Locate the cell with the specified text and output its [X, Y] center coordinate. 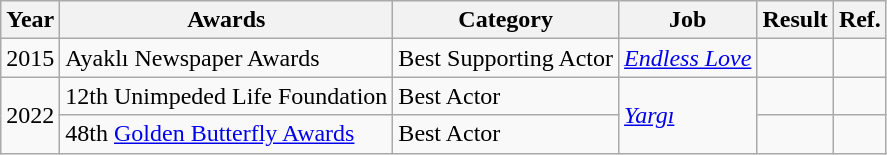
48th Golden Butterfly Awards [226, 134]
Endless Love [688, 58]
Awards [226, 20]
Year [30, 20]
Ref. [860, 20]
Ayaklı Newspaper Awards [226, 58]
Best Supporting Actor [506, 58]
2015 [30, 58]
Yargı [688, 115]
Result [795, 20]
12th Unimpeded Life Foundation [226, 96]
2022 [30, 115]
Category [506, 20]
Job [688, 20]
